Extract the (X, Y) coordinate from the center of the cell holding the provided text.  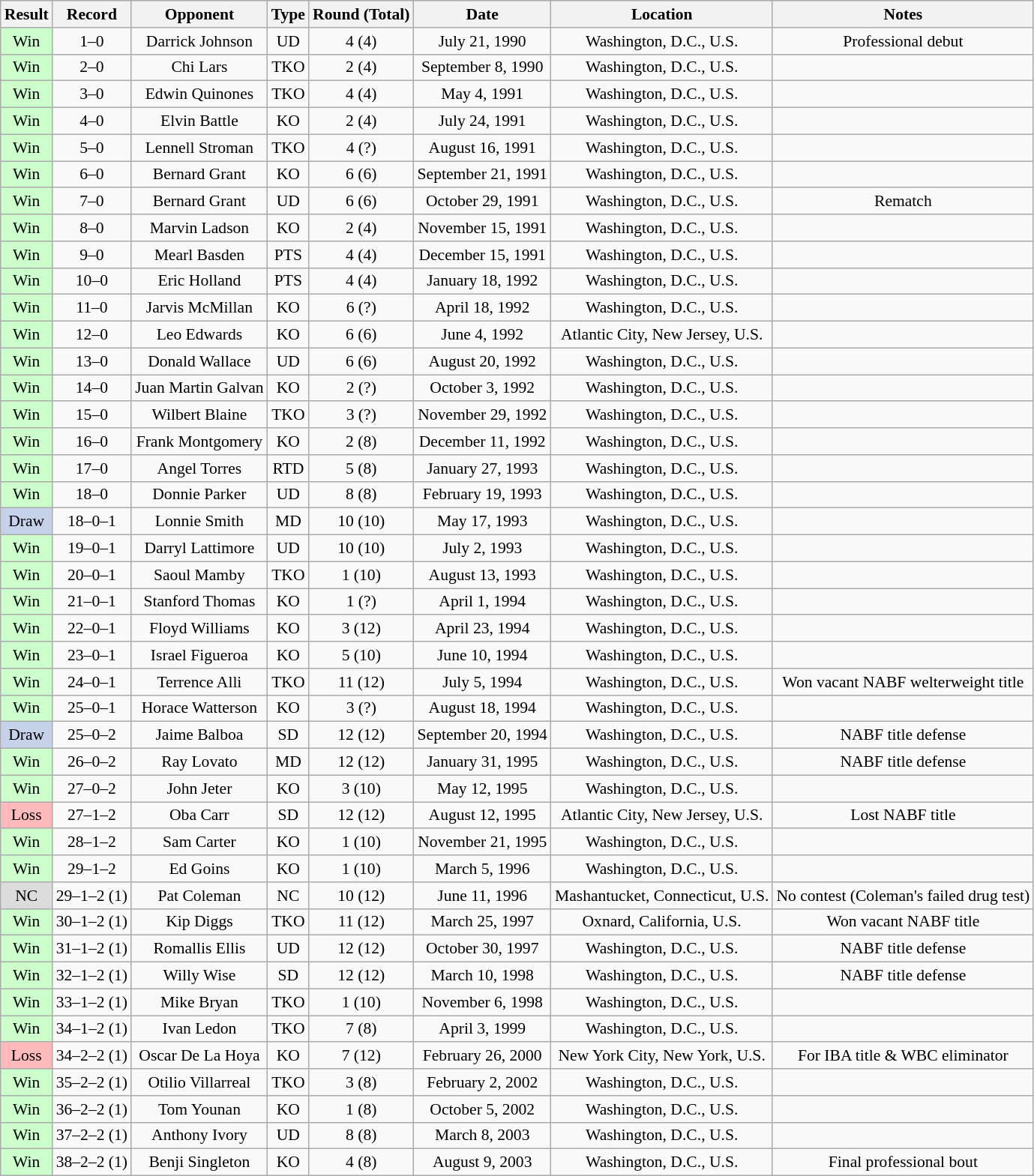
Won vacant NABF welterweight title (903, 682)
37–2–2 (1) (91, 1136)
Type (288, 14)
13–0 (91, 361)
RTD (288, 468)
25–0–1 (91, 708)
June 10, 1994 (483, 655)
Lennell Stroman (199, 148)
October 30, 1997 (483, 949)
18–0–1 (91, 522)
1 (8) (361, 1109)
July 5, 1994 (483, 682)
Opponent (199, 14)
Angel Torres (199, 468)
Lost NABF title (903, 815)
September 20, 1994 (483, 735)
29–1–2 (91, 869)
November 15, 1991 (483, 228)
October 5, 2002 (483, 1109)
Ray Lovato (199, 762)
Round (Total) (361, 14)
27–1–2 (91, 815)
Kip Diggs (199, 922)
5 (8) (361, 468)
6 (?) (361, 308)
November 6, 1998 (483, 1002)
25–0–2 (91, 735)
February 26, 2000 (483, 1056)
August 16, 1991 (483, 148)
Israel Figueroa (199, 655)
17–0 (91, 468)
27–0–2 (91, 788)
Lonnie Smith (199, 522)
Otilio Villarreal (199, 1082)
Tom Younan (199, 1109)
Donald Wallace (199, 361)
Record (91, 14)
April 18, 1992 (483, 308)
32–1–2 (1) (91, 976)
12–0 (91, 335)
6–0 (91, 175)
May 12, 1995 (483, 788)
August 20, 1992 (483, 361)
3 (12) (361, 629)
10–0 (91, 281)
Oxnard, California, U.S. (662, 922)
2 (8) (361, 441)
1 (?) (361, 602)
Juan Martin Galvan (199, 388)
Professional debut (903, 41)
5 (10) (361, 655)
March 5, 1996 (483, 869)
8–0 (91, 228)
September 21, 1991 (483, 175)
Ed Goins (199, 869)
7–0 (91, 202)
1–0 (91, 41)
3 (10) (361, 788)
22–0–1 (91, 629)
August 18, 1994 (483, 708)
19–0–1 (91, 549)
June 4, 1992 (483, 335)
April 1, 1994 (483, 602)
October 29, 1991 (483, 202)
August 13, 1993 (483, 575)
Rematch (903, 202)
November 29, 1992 (483, 415)
30–1–2 (1) (91, 922)
March 8, 2003 (483, 1136)
Terrence Alli (199, 682)
26–0–2 (91, 762)
34–2–2 (1) (91, 1056)
Final professional bout (903, 1163)
Mearl Basden (199, 255)
Elvin Battle (199, 121)
15–0 (91, 415)
January 27, 1993 (483, 468)
36–2–2 (1) (91, 1109)
Wilbert Blaine (199, 415)
July 21, 1990 (483, 41)
Marvin Ladson (199, 228)
21–0–1 (91, 602)
April 23, 1994 (483, 629)
Leo Edwards (199, 335)
No contest (Coleman's failed drug test) (903, 896)
December 11, 1992 (483, 441)
7 (8) (361, 1029)
9–0 (91, 255)
35–2–2 (1) (91, 1082)
September 8, 1990 (483, 67)
Willy Wise (199, 976)
August 9, 2003 (483, 1163)
March 10, 1998 (483, 976)
August 12, 1995 (483, 815)
Oscar De La Hoya (199, 1056)
Mike Bryan (199, 1002)
April 3, 1999 (483, 1029)
January 31, 1995 (483, 762)
Donnie Parker (199, 495)
4 (?) (361, 148)
Eric Holland (199, 281)
July 24, 1991 (483, 121)
July 2, 1993 (483, 549)
Jaime Balboa (199, 735)
Chi Lars (199, 67)
Oba Carr (199, 815)
Ivan Ledon (199, 1029)
14–0 (91, 388)
2–0 (91, 67)
Sam Carter (199, 842)
June 11, 1996 (483, 896)
For IBA title & WBC eliminator (903, 1056)
Jarvis McMillan (199, 308)
16–0 (91, 441)
3 (8) (361, 1082)
John Jeter (199, 788)
Frank Montgomery (199, 441)
Pat Coleman (199, 896)
May 17, 1993 (483, 522)
Saoul Mamby (199, 575)
34–1–2 (1) (91, 1029)
New York City, New York, U.S. (662, 1056)
10 (12) (361, 896)
4 (8) (361, 1163)
Floyd Williams (199, 629)
January 18, 1992 (483, 281)
29–1–2 (1) (91, 896)
Darrick Johnson (199, 41)
Result (27, 14)
May 4, 1991 (483, 94)
7 (12) (361, 1056)
3–0 (91, 94)
Anthony Ivory (199, 1136)
31–1–2 (1) (91, 949)
Edwin Quinones (199, 94)
Won vacant NABF title (903, 922)
Horace Watterson (199, 708)
5–0 (91, 148)
October 3, 1992 (483, 388)
33–1–2 (1) (91, 1002)
Notes (903, 14)
Benji Singleton (199, 1163)
November 21, 1995 (483, 842)
February 19, 1993 (483, 495)
Date (483, 14)
Location (662, 14)
Romallis Ellis (199, 949)
February 2, 2002 (483, 1082)
Mashantucket, Connecticut, U.S. (662, 896)
2 (?) (361, 388)
23–0–1 (91, 655)
March 25, 1997 (483, 922)
11–0 (91, 308)
20–0–1 (91, 575)
December 15, 1991 (483, 255)
28–1–2 (91, 842)
38–2–2 (1) (91, 1163)
18–0 (91, 495)
24–0–1 (91, 682)
Darryl Lattimore (199, 549)
Stanford Thomas (199, 602)
4–0 (91, 121)
